Extract the (x, y) coordinate from the center of the cell holding the provided text.  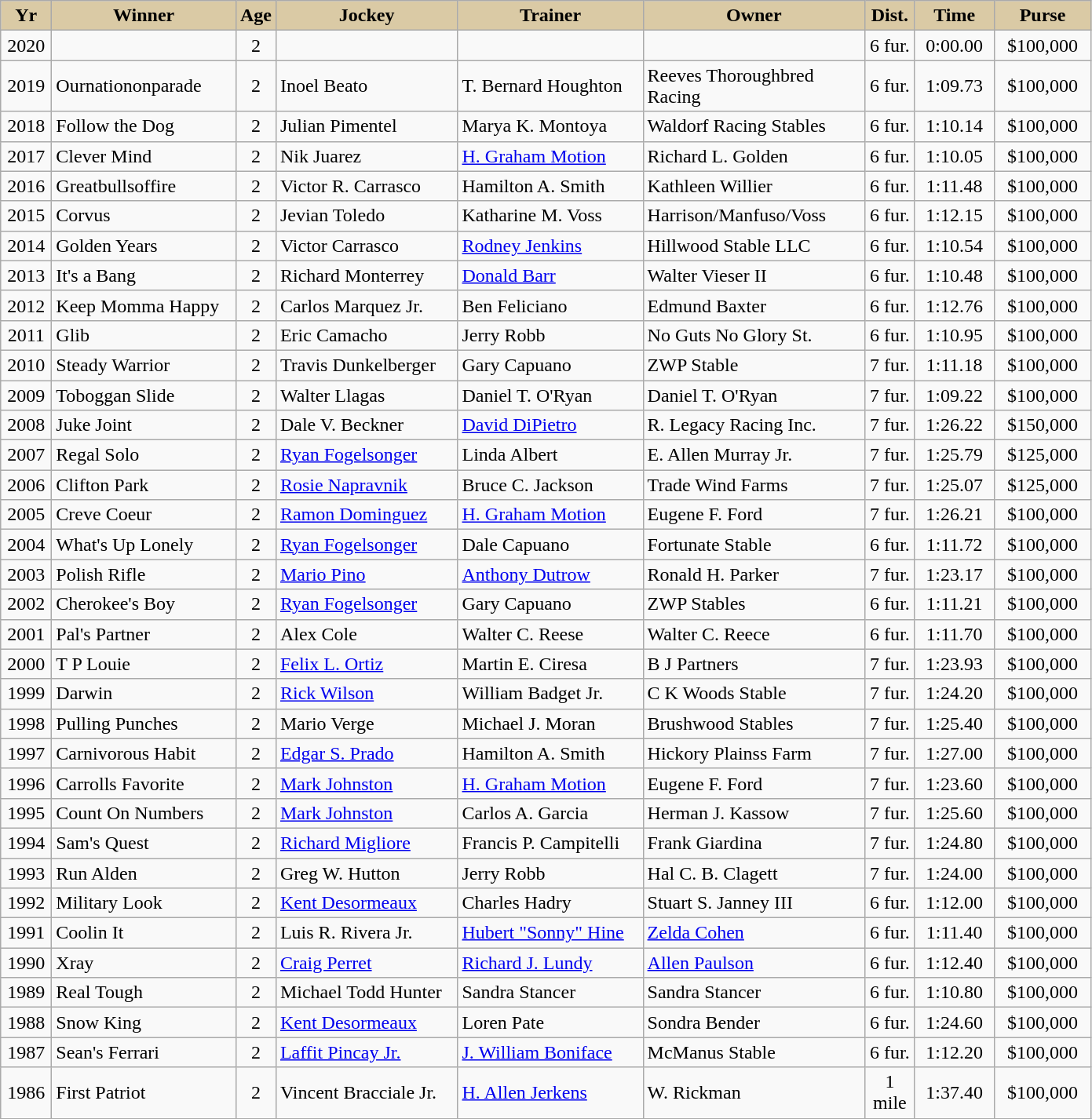
Ronald H. Parker (754, 574)
Ournationonparade (144, 86)
H. Allen Jerkens (550, 1092)
2011 (27, 335)
1:10.05 (955, 156)
1:24.00 (955, 873)
ZWP Stables (754, 604)
Brushwood Stables (754, 724)
1:25.79 (955, 455)
1:23.93 (955, 664)
Purse (1043, 16)
2007 (27, 455)
1:10.48 (955, 275)
Inoel Beato (367, 86)
Pal's Partner (144, 634)
Kathleen Willier (754, 186)
2015 (27, 216)
Mario Verge (367, 724)
Keep Momma Happy (144, 305)
Stuart S. Janney III (754, 903)
Hickory Plainss Farm (754, 753)
J. William Boniface (550, 1052)
Walter Vieser II (754, 275)
Richard L. Golden (754, 156)
Snow King (144, 1022)
1992 (27, 903)
1:10.95 (955, 335)
2009 (27, 395)
1:12.40 (955, 963)
Sam's Quest (144, 843)
Trade Wind Farms (754, 485)
Laffit Pincay Jr. (367, 1052)
1:09.22 (955, 395)
2006 (27, 485)
Charles Hadry (550, 903)
Michael Todd Hunter (367, 993)
1:10.80 (955, 993)
William Badget Jr. (550, 694)
1990 (27, 963)
Travis Dunkelberger (367, 365)
2018 (27, 126)
Dale Capuano (550, 545)
1 mile (890, 1092)
Michael J. Moran (550, 724)
1:11.18 (955, 365)
Clever Mind (144, 156)
Julian Pimentel (367, 126)
1:11.21 (955, 604)
1989 (27, 993)
C K Woods Stable (754, 694)
R. Legacy Racing Inc. (754, 425)
Toboggan Slide (144, 395)
Craig Perret (367, 963)
Owner (754, 16)
Hal C. B. Clagett (754, 873)
2003 (27, 574)
Anthony Dutrow (550, 574)
1987 (27, 1052)
Luis R. Rivera Jr. (367, 933)
T P Louie (144, 664)
2020 (27, 46)
1991 (27, 933)
2001 (27, 634)
Darwin (144, 694)
Martin E. Ciresa (550, 664)
Herman J. Kassow (754, 813)
2010 (27, 365)
T. Bernard Houghton (550, 86)
Real Tough (144, 993)
Pulling Punches (144, 724)
1:23.60 (955, 783)
Walter C. Reese (550, 634)
1:26.21 (955, 515)
2004 (27, 545)
$150,000 (1043, 425)
0:00.00 (955, 46)
ZWP Stable (754, 365)
Francis P. Campitelli (550, 843)
1:12.15 (955, 216)
Corvus (144, 216)
1:12.00 (955, 903)
Clifton Park (144, 485)
Greg W. Hutton (367, 873)
Zelda Cohen (754, 933)
Nik Juarez (367, 156)
Marya K. Montoya (550, 126)
1:25.60 (955, 813)
Fortunate Stable (754, 545)
Glib (144, 335)
1:10.54 (955, 246)
Follow the Dog (144, 126)
Count On Numbers (144, 813)
Hillwood Stable LLC (754, 246)
Loren Pate (550, 1022)
1:12.20 (955, 1052)
2014 (27, 246)
Dale V. Beckner (367, 425)
Richard Migliore (367, 843)
E. Allen Murray Jr. (754, 455)
Harrison/Manfuso/Voss (754, 216)
1:11.48 (955, 186)
Regal Solo (144, 455)
Carrolls Favorite (144, 783)
Carlos Marquez Jr. (367, 305)
1997 (27, 753)
Cherokee's Boy (144, 604)
2002 (27, 604)
Felix L. Ortiz (367, 664)
1:11.72 (955, 545)
Edmund Baxter (754, 305)
Dist. (890, 16)
Mario Pino (367, 574)
Trainer (550, 16)
1:11.40 (955, 933)
1988 (27, 1022)
1996 (27, 783)
First Patriot (144, 1092)
1:09.73 (955, 86)
1:10.14 (955, 126)
Hubert "Sonny" Hine (550, 933)
No Guts No Glory St. (754, 335)
Rick Wilson (367, 694)
Creve Coeur (144, 515)
1994 (27, 843)
2017 (27, 156)
Golden Years (144, 246)
Time (955, 16)
Bruce C. Jackson (550, 485)
Linda Albert (550, 455)
McManus Stable (754, 1052)
Richard Monterrey (367, 275)
1:11.70 (955, 634)
Yr (27, 16)
Walter C. Reece (754, 634)
Katharine M. Voss (550, 216)
Waldorf Racing Stables (754, 126)
Military Look (144, 903)
Alex Cole (367, 634)
Rosie Napravnik (367, 485)
1:37.40 (955, 1092)
1:23.17 (955, 574)
1:25.07 (955, 485)
Greatbullsoffire (144, 186)
2000 (27, 664)
1:24.60 (955, 1022)
2012 (27, 305)
Ben Feliciano (550, 305)
1:12.76 (955, 305)
Polish Rifle (144, 574)
2016 (27, 186)
B J Partners (754, 664)
2008 (27, 425)
1:27.00 (955, 753)
Jevian Toledo (367, 216)
1:24.20 (955, 694)
Edgar S. Prado (367, 753)
1:25.40 (955, 724)
1993 (27, 873)
1:24.80 (955, 843)
1995 (27, 813)
Eric Camacho (367, 335)
Rodney Jenkins (550, 246)
Sondra Bender (754, 1022)
Allen Paulson (754, 963)
Walter Llagas (367, 395)
Sean's Ferrari (144, 1052)
Carnivorous Habit (144, 753)
Victor Carrasco (367, 246)
What's Up Lonely (144, 545)
2019 (27, 86)
Reeves Thoroughbred Racing (754, 86)
Carlos A. Garcia (550, 813)
Ramon Dominguez (367, 515)
1986 (27, 1092)
2013 (27, 275)
Richard J. Lundy (550, 963)
Donald Barr (550, 275)
David DiPietro (550, 425)
1:26.22 (955, 425)
Juke Joint (144, 425)
Steady Warrior (144, 365)
Run Alden (144, 873)
2005 (27, 515)
Vincent Bracciale Jr. (367, 1092)
It's a Bang (144, 275)
Xray (144, 963)
Age (256, 16)
1999 (27, 694)
W. Rickman (754, 1092)
1998 (27, 724)
Frank Giardina (754, 843)
Jockey (367, 16)
Victor R. Carrasco (367, 186)
Winner (144, 16)
Coolin It (144, 933)
